Return the [X, Y] coordinate for the center point of the cell that contains the specified text.  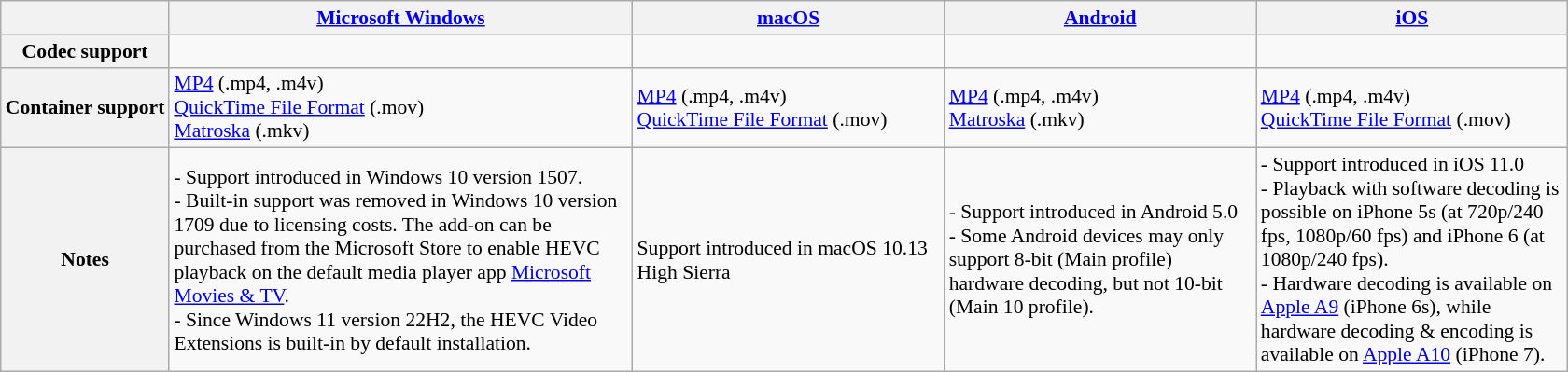
- Support introduced in Android 5.0 - Some Android devices may only support 8-bit (Main profile) hardware decoding, but not 10-bit (Main 10 profile). [1100, 260]
MP4 (.mp4, .m4v)Matroska (.mkv) [1100, 108]
Container support [86, 108]
Microsoft Windows [400, 18]
Android [1100, 18]
Codec support [86, 51]
Notes [86, 260]
Support introduced in macOS 10.13 High Sierra [789, 260]
iOS [1412, 18]
MP4 (.mp4, .m4v)QuickTime File Format (.mov)Matroska (.mkv) [400, 108]
macOS [789, 18]
